Pinpoint the cell where the given text exists, returning its (x, y) midpoint coordinate. 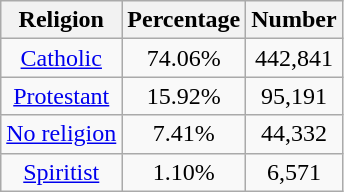
15.92% (184, 96)
44,332 (294, 134)
7.41% (184, 134)
Percentage (184, 20)
1.10% (184, 172)
95,191 (294, 96)
Spiritist (62, 172)
6,571 (294, 172)
442,841 (294, 58)
Religion (62, 20)
Number (294, 20)
Protestant (62, 96)
Catholic (62, 58)
No religion (62, 134)
74.06% (184, 58)
